Pinpoint the cell where the given text exists, returning its (X, Y) midpoint coordinate. 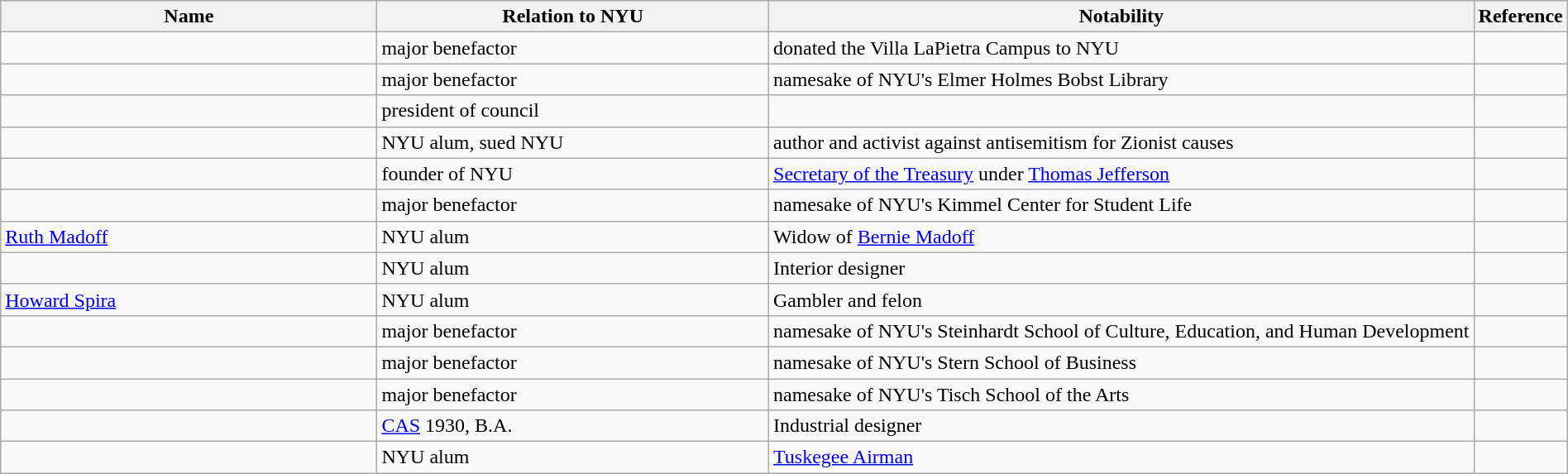
Tuskegee Airman (1121, 457)
namesake of NYU's Stern School of Business (1121, 362)
Ruth Madoff (189, 237)
Howard Spira (189, 299)
NYU alum, sued NYU (573, 142)
Relation to NYU (573, 17)
Notability (1121, 17)
president of council (573, 111)
Widow of Bernie Madoff (1121, 237)
author and activist against antisemitism for Zionist causes (1121, 142)
Industrial designer (1121, 426)
Gambler and felon (1121, 299)
Secretary of the Treasury under Thomas Jefferson (1121, 174)
founder of NYU (573, 174)
namesake of NYU's Kimmel Center for Student Life (1121, 205)
namesake of NYU's Steinhardt School of Culture, Education, and Human Development (1121, 331)
Interior designer (1121, 268)
CAS 1930, B.A. (573, 426)
namesake of NYU's Elmer Holmes Bobst Library (1121, 79)
Name (189, 17)
Reference (1520, 17)
donated the Villa LaPietra Campus to NYU (1121, 48)
namesake of NYU's Tisch School of the Arts (1121, 395)
